Extract the [x, y] coordinate from the center of the cell holding the provided text.  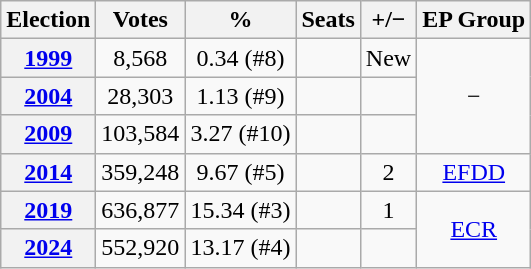
13.17 (#4) [240, 248]
Votes [140, 20]
636,877 [140, 210]
2014 [48, 172]
103,584 [140, 134]
Election [48, 20]
EFDD [474, 172]
ECR [474, 229]
15.34 (#3) [240, 210]
1.13 (#9) [240, 96]
− [474, 96]
3.27 (#10) [240, 134]
359,248 [140, 172]
2004 [48, 96]
28,303 [140, 96]
2024 [48, 248]
9.67 (#5) [240, 172]
1 [388, 210]
2 [388, 172]
2009 [48, 134]
2019 [48, 210]
1999 [48, 58]
EP Group [474, 20]
0.34 (#8) [240, 58]
+/− [388, 20]
Seats [328, 20]
New [388, 58]
% [240, 20]
8,568 [140, 58]
552,920 [140, 248]
